Search for the cell housing the specified text and yield its (x, y) center coordinate. 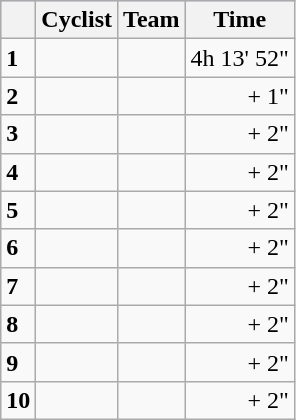
1 (18, 58)
4h 13' 52" (240, 58)
8 (18, 324)
10 (18, 400)
6 (18, 248)
Time (240, 20)
Team (152, 20)
+ 1" (240, 96)
4 (18, 172)
Cyclist (77, 20)
5 (18, 210)
9 (18, 362)
7 (18, 286)
2 (18, 96)
3 (18, 134)
